For the text-containing cell, return its midpoint in (X, Y) coordinate format. 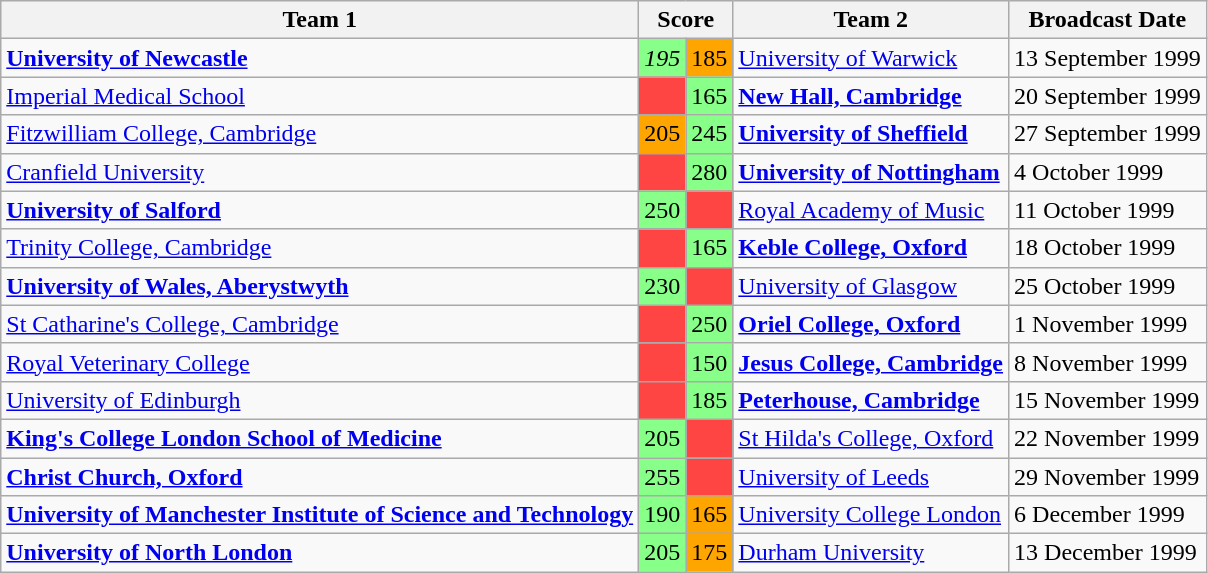
Team 1 (320, 20)
13 December 1999 (1108, 553)
Durham University (871, 553)
245 (710, 134)
190 (662, 515)
25 October 1999 (1108, 286)
Royal Veterinary College (320, 362)
St Catharine's College, Cambridge (320, 324)
University of Warwick (871, 58)
Peterhouse, Cambridge (871, 400)
Cranfield University (320, 172)
255 (662, 477)
University of Leeds (871, 477)
6 December 1999 (1108, 515)
University of Manchester Institute of Science and Technology (320, 515)
11 October 1999 (1108, 210)
18 October 1999 (1108, 248)
27 September 1999 (1108, 134)
University of North London (320, 553)
230 (662, 286)
13 September 1999 (1108, 58)
29 November 1999 (1108, 477)
Imperial Medical School (320, 96)
Oriel College, Oxford (871, 324)
University of Edinburgh (320, 400)
4 October 1999 (1108, 172)
8 November 1999 (1108, 362)
Trinity College, Cambridge (320, 248)
Broadcast Date (1108, 20)
University of Nottingham (871, 172)
175 (710, 553)
Christ Church, Oxford (320, 477)
Jesus College, Cambridge (871, 362)
St Hilda's College, Oxford (871, 438)
280 (710, 172)
15 November 1999 (1108, 400)
150 (710, 362)
University of Wales, Aberystwyth (320, 286)
University of Sheffield (871, 134)
University of Newcastle (320, 58)
Team 2 (871, 20)
Fitzwilliam College, Cambridge (320, 134)
University College London (871, 515)
King's College London School of Medicine (320, 438)
22 November 1999 (1108, 438)
20 September 1999 (1108, 96)
Score (686, 20)
195 (662, 58)
Royal Academy of Music (871, 210)
University of Glasgow (871, 286)
Keble College, Oxford (871, 248)
New Hall, Cambridge (871, 96)
1 November 1999 (1108, 324)
University of Salford (320, 210)
